Identify which cell holds the provided text, then report its (X, Y) central coordinate. 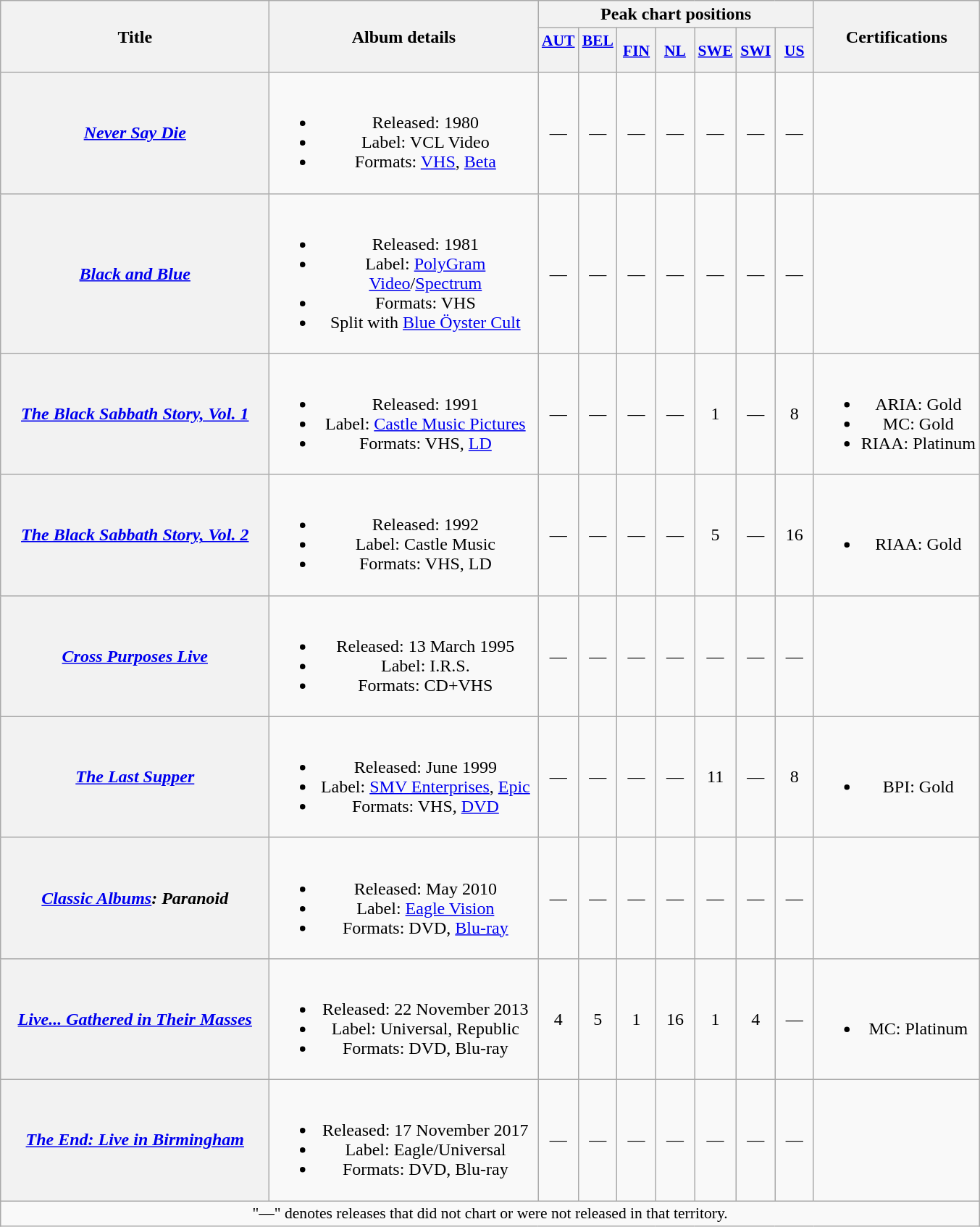
Released: 1991Label: Castle Music PicturesFormats: VHS, LD (404, 414)
SWE (716, 51)
11 (716, 776)
MC: Platinum (897, 1018)
Released: May 2010Label: Eagle VisionFormats: DVD, Blu-ray (404, 898)
Released: June 1999Label: SMV Enterprises, EpicFormats: VHS, DVD (404, 776)
BEL (598, 51)
Released: 1992Label: Castle MusicFormats: VHS, LD (404, 535)
NL (675, 51)
"—" denotes releases that did not chart or were not released in that territory. (490, 1214)
Released: 1981Label: PolyGram Video/SpectrumFormats: VHSSplit with Blue Öyster Cult (404, 274)
Classic Albums: Paranoid (135, 898)
Released: 13 March 1995Label: I.R.S.Formats: CD+VHS (404, 656)
Certifications (897, 36)
RIAA: Gold (897, 535)
Never Say Die (135, 133)
Released: 22 November 2013Label: Universal, RepublicFormats: DVD, Blu-ray (404, 1018)
Cross Purposes Live (135, 656)
Released: 1980Label: VCL VideoFormats: VHS, Beta (404, 133)
The End: Live in Birmingham (135, 1140)
The Last Supper (135, 776)
Title (135, 36)
BPI: Gold (897, 776)
AUT (558, 51)
SWI (756, 51)
Black and Blue (135, 274)
Peak chart positions (676, 14)
Album details (404, 36)
Live... Gathered in Their Masses (135, 1018)
The Black Sabbath Story, Vol. 1 (135, 414)
US (794, 51)
Released: 17 November 2017Label: Eagle/UniversalFormats: DVD, Blu-ray (404, 1140)
The Black Sabbath Story, Vol. 2 (135, 535)
ARIA: GoldMC: GoldRIAA: Platinum (897, 414)
FIN (636, 51)
